Pinpoint the cell where the given text exists, returning its [X, Y] midpoint coordinate. 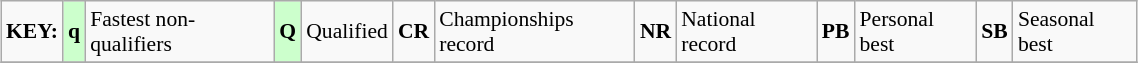
National record [746, 32]
SB [994, 32]
Personal best [916, 32]
NR [656, 32]
Q [288, 32]
q [74, 32]
CR [414, 32]
PB [836, 32]
Qualified [347, 32]
Seasonal best [1075, 32]
Fastest non-qualifiers [180, 32]
Championships record [534, 32]
KEY: [32, 32]
